From the cell containing the given text, extract its center point as [X, Y] coordinate. 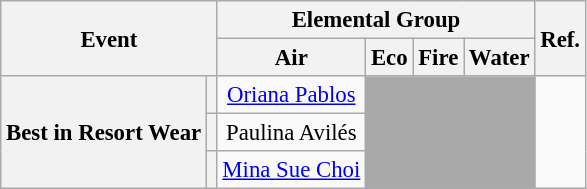
Best in Resort Wear [104, 132]
Elemental Group [376, 20]
Event [109, 38]
Water [500, 58]
Ref. [560, 38]
Eco [390, 58]
Paulina Avilés [292, 133]
Oriana Pablos [292, 95]
Air [292, 58]
Mina Sue Choi [292, 170]
Fire [438, 58]
